Determine the (X, Y) coordinate at the center of the cell enclosing the given text.  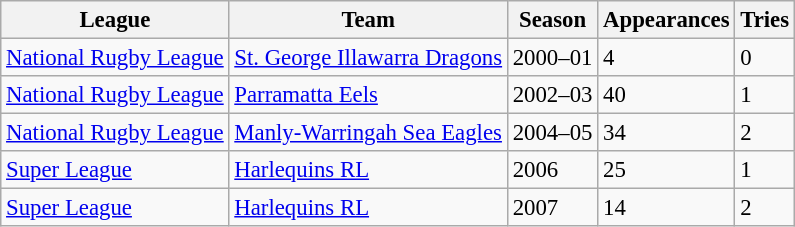
Tries (765, 20)
St. George Illawarra Dragons (368, 58)
2002–03 (552, 95)
0 (765, 58)
Appearances (666, 20)
League (115, 20)
2000–01 (552, 58)
14 (666, 208)
Parramatta Eels (368, 95)
Manly-Warringah Sea Eagles (368, 133)
25 (666, 170)
4 (666, 58)
2006 (552, 170)
2004–05 (552, 133)
34 (666, 133)
Season (552, 20)
2007 (552, 208)
40 (666, 95)
Team (368, 20)
